Return the (X, Y) coordinate for the center point of the cell that contains the specified text.  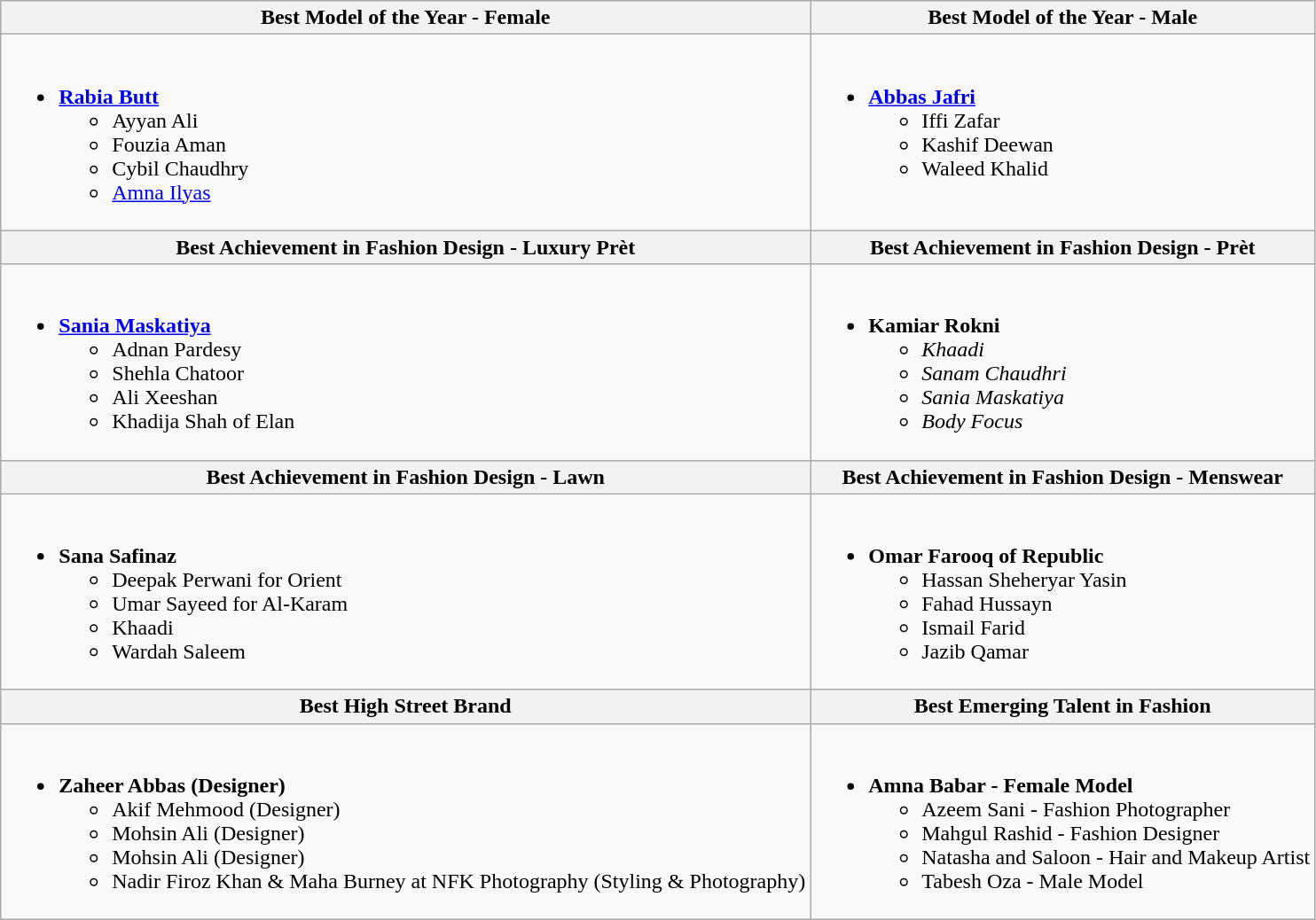
Best Achievement in Fashion Design - Luxury Prèt (406, 247)
Best Achievement in Fashion Design - Lawn (406, 477)
Omar Farooq of RepublicHassan Sheheryar YasinFahad HussaynIsmail FaridJazib Qamar (1062, 592)
Best Model of the Year - Female (406, 18)
Best Emerging Talent in Fashion (1062, 706)
Sana SafinazDeepak Perwani for OrientUmar Sayeed for Al-KaramKhaadiWardah Saleem (406, 592)
Abbas JafriIffi ZafarKashif DeewanWaleed Khalid (1062, 133)
Best Achievement in Fashion Design - Prèt (1062, 247)
Best High Street Brand (406, 706)
Best Model of the Year - Male (1062, 18)
Rabia ButtAyyan AliFouzia AmanCybil ChaudhryAmna Ilyas (406, 133)
Kamiar RokniKhaadiSanam ChaudhriSania MaskatiyaBody Focus (1062, 362)
Best Achievement in Fashion Design - Menswear (1062, 477)
Sania MaskatiyaAdnan PardesyShehla ChatoorAli XeeshanKhadija Shah of Elan (406, 362)
